From the cell containing the given text, extract its center point as [X, Y] coordinate. 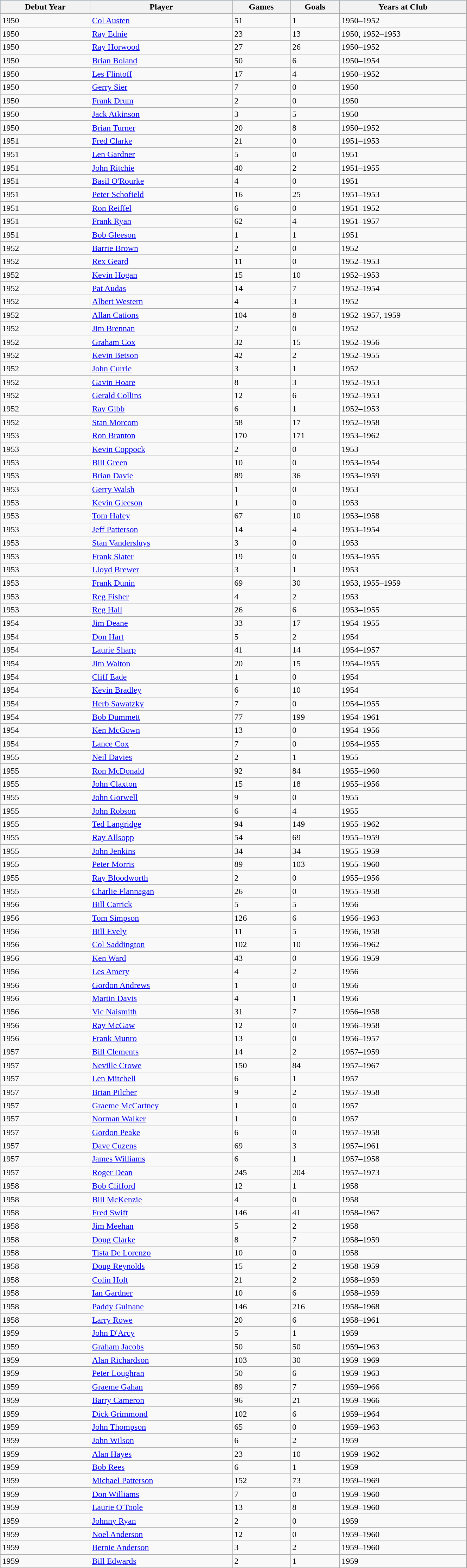
Don Williams [161, 1494]
Games [262, 7]
Ray McGaw [161, 1025]
Tom Hafey [161, 516]
1954–1961 [403, 717]
Jack Atkinson [161, 114]
51 [262, 20]
Brian Pilcher [161, 1092]
Ron Reiffel [161, 208]
Bill McKenzie [161, 1199]
Debut Year [45, 7]
Michael Patterson [161, 1481]
John Gorwell [161, 797]
John Ritchie [161, 168]
Bill Clements [161, 1052]
Gerry Walsh [161, 489]
Neville Crowe [161, 1065]
John Jenkins [161, 851]
216 [315, 1306]
Jeff Patterson [161, 529]
Fred Clarke [161, 141]
Years at Club [403, 7]
Ray Ednie [161, 34]
Doug Clarke [161, 1239]
Jim Walton [161, 663]
Gerald Collins [161, 396]
Les Amery [161, 971]
Bernie Anderson [161, 1548]
1957–1961 [403, 1146]
Barrie Brown [161, 248]
62 [262, 221]
Len Gardner [161, 154]
Laurie O'Toole [161, 1507]
204 [315, 1172]
Ken Ward [161, 958]
Ken McGown [161, 730]
John D'Arcy [161, 1333]
Allan Cations [161, 315]
43 [262, 958]
36 [315, 476]
Brian Turner [161, 127]
Herb Sawatzky [161, 704]
Graham Cox [161, 342]
1956–1957 [403, 1039]
Peter Morris [161, 864]
171 [315, 436]
Doug Reynolds [161, 1266]
Colin Holt [161, 1280]
Laurie Sharp [161, 650]
92 [262, 770]
John Thompson [161, 1427]
1953–1962 [403, 436]
1957–1967 [403, 1065]
Gerry Sier [161, 87]
1956, 1958 [403, 931]
1951–1952 [403, 208]
Dick Grimmond [161, 1413]
Len Mitchell [161, 1079]
Frank Dunin [161, 583]
1952–1956 [403, 342]
Kevin Coppock [161, 449]
96 [262, 1400]
Martin Davis [161, 998]
Brian Boland [161, 61]
126 [262, 918]
67 [262, 516]
Noel Anderson [161, 1534]
Peter Loughran [161, 1373]
John Claxton [161, 784]
Paddy Guinane [161, 1306]
Don Hart [161, 637]
32 [262, 342]
Ray Allsopp [161, 838]
Dave Cuzens [161, 1146]
Kevin Hogan [161, 275]
199 [315, 717]
Gavin Hoare [161, 382]
Neil Davies [161, 757]
Bill Carrick [161, 905]
58 [262, 422]
John Wilson [161, 1440]
James Williams [161, 1159]
1956–1963 [403, 918]
94 [262, 824]
Pat Audas [161, 288]
Charlie Flannagan [161, 891]
1957–1959 [403, 1052]
1959–1964 [403, 1413]
Ron Branton [161, 436]
Bob Gleeson [161, 235]
1954–1957 [403, 650]
Cliff Eade [161, 677]
Frank Slater [161, 556]
1957–1973 [403, 1172]
Col Saddington [161, 945]
Lloyd Brewer [161, 569]
25 [315, 195]
Ted Langridge [161, 824]
1952–1958 [403, 422]
77 [262, 717]
16 [262, 195]
Graeme Gahan [161, 1387]
Alan Hayes [161, 1454]
73 [315, 1481]
150 [262, 1065]
65 [262, 1427]
1951–1955 [403, 168]
Graham Jacobs [161, 1347]
1952–1954 [403, 288]
Reg Hall [161, 610]
104 [262, 315]
1953, 1955–1959 [403, 583]
Kevin Betson [161, 355]
Ian Gardner [161, 1293]
Roger Dean [161, 1172]
Rex Geard [161, 262]
Johnny Ryan [161, 1521]
Bill Green [161, 462]
Ray Bloodworth [161, 878]
Frank Ryan [161, 221]
Stan Morcom [161, 422]
152 [262, 1481]
1950–1954 [403, 61]
Ray Gibb [161, 409]
Gordon Peake [161, 1132]
40 [262, 168]
Jim Deane [161, 623]
Fred Swift [161, 1213]
19 [262, 556]
42 [262, 355]
Peter Schofield [161, 195]
Kevin Gleeson [161, 503]
31 [262, 1012]
1952–1955 [403, 355]
Bob Clifford [161, 1186]
54 [262, 838]
149 [315, 824]
Tom Simpson [161, 918]
Norman Walker [161, 1119]
1953–1959 [403, 476]
Basil O'Rourke [161, 181]
Frank Munro [161, 1039]
170 [262, 436]
Barry Cameron [161, 1400]
Les Flintoff [161, 74]
Gordon Andrews [161, 985]
John Robson [161, 811]
Alan Richardson [161, 1360]
Bob Dummett [161, 717]
1958–1967 [403, 1213]
1950, 1952–1953 [403, 34]
Bill Edwards [161, 1561]
Bill Evely [161, 931]
Lance Cox [161, 744]
1955–1958 [403, 891]
1956–1959 [403, 958]
1956–1962 [403, 945]
1954–1956 [403, 730]
Frank Drum [161, 101]
Albert Western [161, 302]
Goals [315, 7]
1955–1962 [403, 824]
245 [262, 1172]
Stan Vandersluys [161, 543]
Reg Fisher [161, 597]
1958–1961 [403, 1320]
Ray Horwood [161, 47]
1959–1962 [403, 1454]
Ron McDonald [161, 770]
Brian Davie [161, 476]
1953–1958 [403, 516]
Player [161, 7]
1951–1957 [403, 221]
Jim Brennan [161, 328]
18 [315, 784]
27 [262, 47]
1952–1957, 1959 [403, 315]
John Currie [161, 369]
Kevin Bradley [161, 690]
Graeme McCartney [161, 1106]
1958–1968 [403, 1306]
Larry Rowe [161, 1320]
Col Austen [161, 20]
Bob Rees [161, 1467]
Jim Meehan [161, 1226]
Vic Naismith [161, 1012]
Tista De Lorenzo [161, 1253]
33 [262, 623]
